Determine the (x, y) coordinate at the center of the cell enclosing the given text.  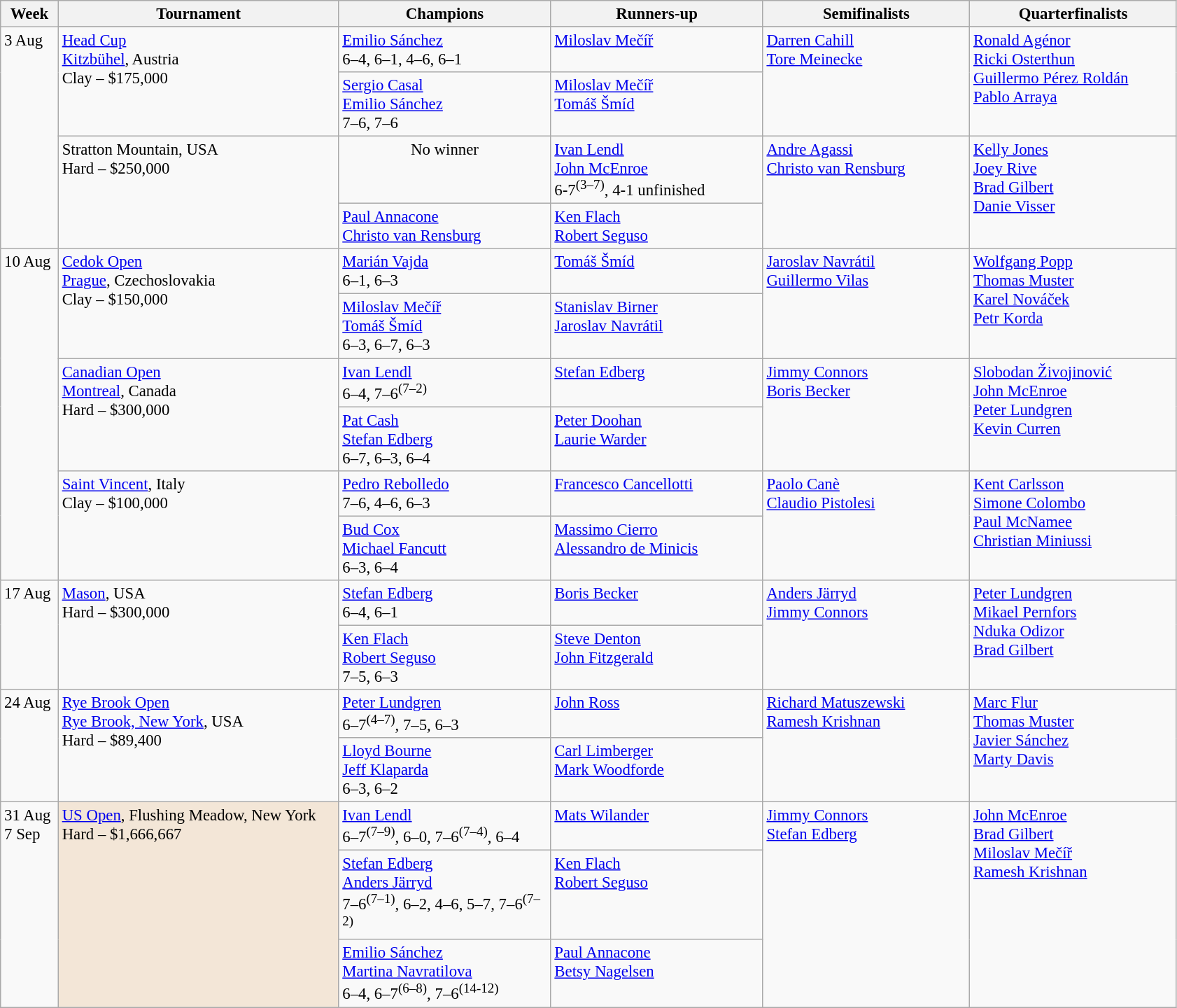
Ronald Agénor Ricki Osterthun Guillermo Pérez Roldán Pablo Arraya (1073, 82)
Anders Järryd Jimmy Connors (866, 635)
Tomáš Šmíd (656, 272)
Peter Lundgren Mikael Pernfors Nduka Odizor Brad Gilbert (1073, 635)
3 Aug (29, 139)
Kent Carlsson Simone Colombo Paul McNamee Christian Miniussi (1073, 525)
Week (29, 14)
Peter Doohan Laurie Warder (656, 439)
Paul Annacone Christo van Rensburg (445, 227)
Jaroslav Navrátil Guillermo Vilas (866, 304)
24 Aug (29, 746)
Marián Vajda 6–1, 6–3 (445, 272)
Champions (445, 14)
Andre Agassi Christo van Rensburg (866, 193)
Miloslav Mečíř (656, 50)
Saint Vincent, Italy Clay – $100,000 (199, 525)
Peter Lundgren 6–7(4–7), 7–5, 6–3 (445, 714)
Boris Becker (656, 603)
Steve Denton John Fitzgerald (656, 657)
Sergio Casal Emilio Sánchez 7–6, 7–6 (445, 104)
Massimo Cierro Alessandro de Minicis (656, 548)
Pat Cash Stefan Edberg 6–7, 6–3, 6–4 (445, 439)
Jimmy Connors Boris Becker (866, 414)
Stefan Edberg Anders Järryd 7–6(7–1), 6–2, 4–6, 5–7, 7–6(7–2) (445, 895)
Stratton Mountain, USA Hard – $250,000 (199, 193)
Darren Cahill Tore Meinecke (866, 82)
Lloyd Bourne Jeff Klaparda 6–3, 6–2 (445, 770)
Marc Flur Thomas Muster Javier Sánchez Marty Davis (1073, 746)
Tournament (199, 14)
Cedok Open Prague, Czechoslovakia Clay – $150,000 (199, 304)
Ivan Lendl John McEnroe 6-7(3–7), 4-1 unfinished (656, 170)
Rye Brook Open Rye Brook, New York, USA Hard – $89,400 (199, 746)
17 Aug (29, 635)
Ivan Lendl 6–4, 7–6(7–2) (445, 382)
Ivan Lendl 6–7(7–9), 6–0, 7–6(7–4), 6–4 (445, 826)
Carl Limberger Mark Woodforde (656, 770)
Emilio Sánchez 6–4, 6–1, 4–6, 6–1 (445, 50)
John McEnroe Brad Gilbert Miloslav Mečíř Ramesh Krishnan (1073, 904)
Head Cup Kitzbühel, Austria Clay – $175,000 (199, 82)
Runners-up (656, 14)
Stanislav Birner Jaroslav Navrátil (656, 326)
Richard Matuszewski Ramesh Krishnan (866, 746)
Miloslav Mečíř Tomáš Šmíd 6–3, 6–7, 6–3 (445, 326)
Miloslav Mečíř Tomáš Šmíd (656, 104)
Francesco Cancellotti (656, 493)
Quarterfinalists (1073, 14)
Slobodan Živojinović John McEnroe Peter Lundgren Kevin Curren (1073, 414)
US Open, Flushing Meadow, New York Hard – $1,666,667 (199, 904)
31 Aug7 Sep (29, 904)
Ken Flach Robert Seguso 7–5, 6–3 (445, 657)
Mats Wilander (656, 826)
Stefan Edberg (656, 382)
Semifinalists (866, 14)
Bud Cox Michael Fancutt 6–3, 6–4 (445, 548)
Canadian Open Montreal, Canada Hard – $300,000 (199, 414)
Pedro Rebolledo 7–6, 4–6, 6–3 (445, 493)
John Ross (656, 714)
Emilio Sánchez Martina Navratilova 6–4, 6–7(6–8), 7–6(14-12) (445, 974)
No winner (445, 170)
Mason, USA Hard – $300,000 (199, 635)
Jimmy Connors Stefan Edberg (866, 904)
Wolfgang Popp Thomas Muster Karel Nováček Petr Korda (1073, 304)
Paolo Canè Claudio Pistolesi (866, 525)
Kelly Jones Joey Rive Brad Gilbert Danie Visser (1073, 193)
Stefan Edberg 6–4, 6–1 (445, 603)
Paul Annacone Betsy Nagelsen (656, 974)
10 Aug (29, 414)
